For the text-containing cell, return its midpoint in (x, y) coordinate format. 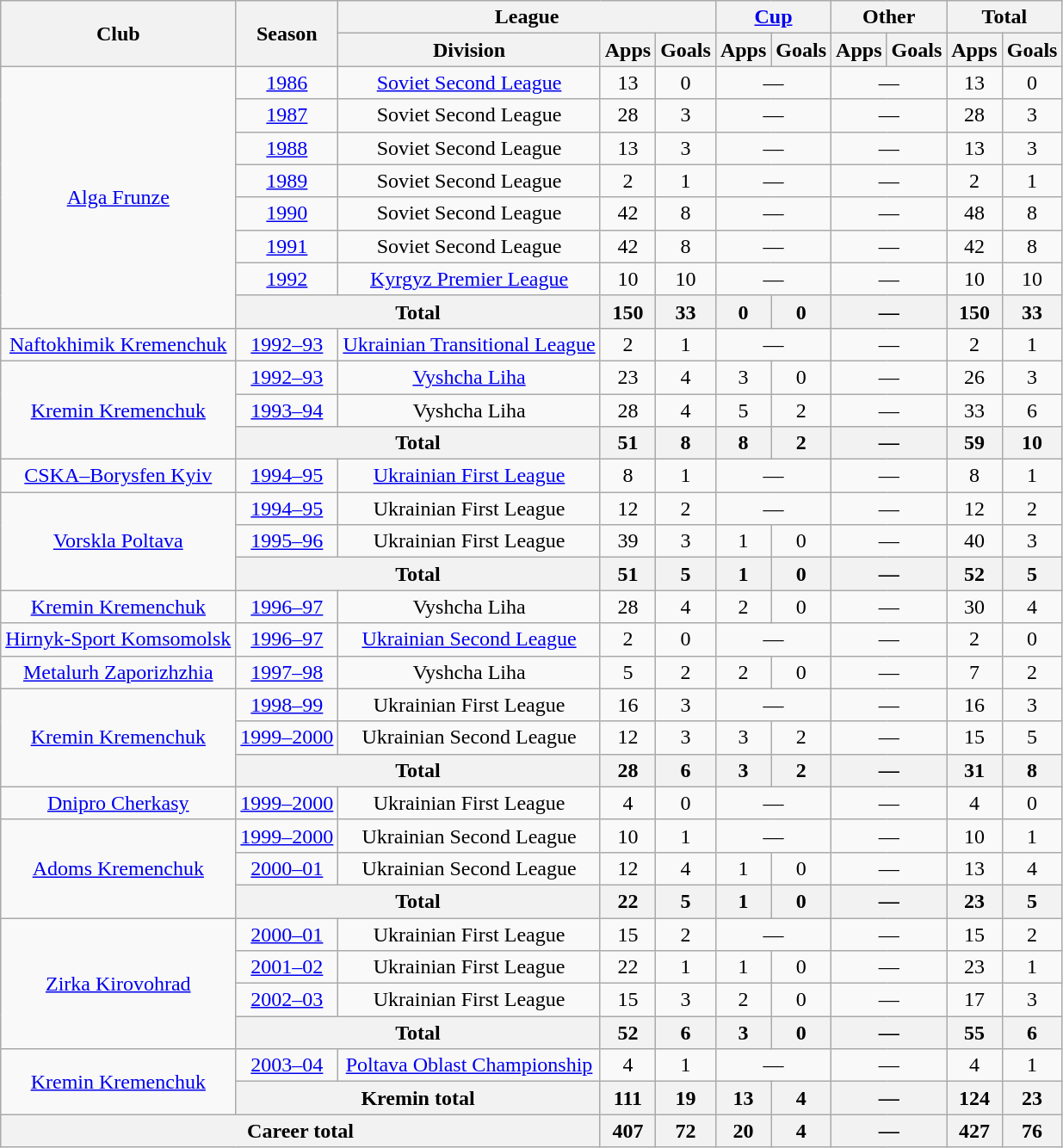
40 (974, 541)
2003–04 (287, 1065)
20 (743, 1131)
CSKA–Borysfen Kyiv (119, 476)
Ukrainian Transitional League (469, 344)
Kremin total (418, 1098)
1993–94 (287, 410)
Kyrgyz Premier League (469, 279)
48 (974, 213)
59 (974, 443)
1995–96 (287, 541)
Poltava Oblast Championship (469, 1065)
407 (627, 1131)
Zirka Kirovohrad (119, 983)
55 (974, 1033)
Adoms Kremenchuk (119, 868)
Vorskla Poltava (119, 541)
Division (469, 50)
30 (974, 607)
111 (627, 1098)
1997–98 (287, 672)
Cup (773, 17)
2002–03 (287, 1000)
2001–02 (287, 967)
Hirnyk-Sport Komsomolsk (119, 639)
26 (974, 377)
76 (1032, 1131)
1990 (287, 213)
427 (974, 1131)
1988 (287, 148)
1998–99 (287, 705)
Career total (300, 1131)
Metalurh Zaporizhzhia (119, 672)
1987 (287, 115)
Club (119, 34)
17 (974, 1000)
Season (287, 34)
Dnipro Cherkasy (119, 803)
124 (974, 1098)
League (527, 17)
Alga Frunze (119, 197)
31 (974, 770)
72 (686, 1131)
Other (889, 17)
19 (686, 1098)
1986 (287, 83)
1991 (287, 246)
1989 (287, 181)
1992 (287, 279)
39 (627, 541)
Naftokhimik Kremenchuk (119, 344)
7 (974, 672)
